Determine the (x, y) coordinate at the center of the cell enclosing the given text.  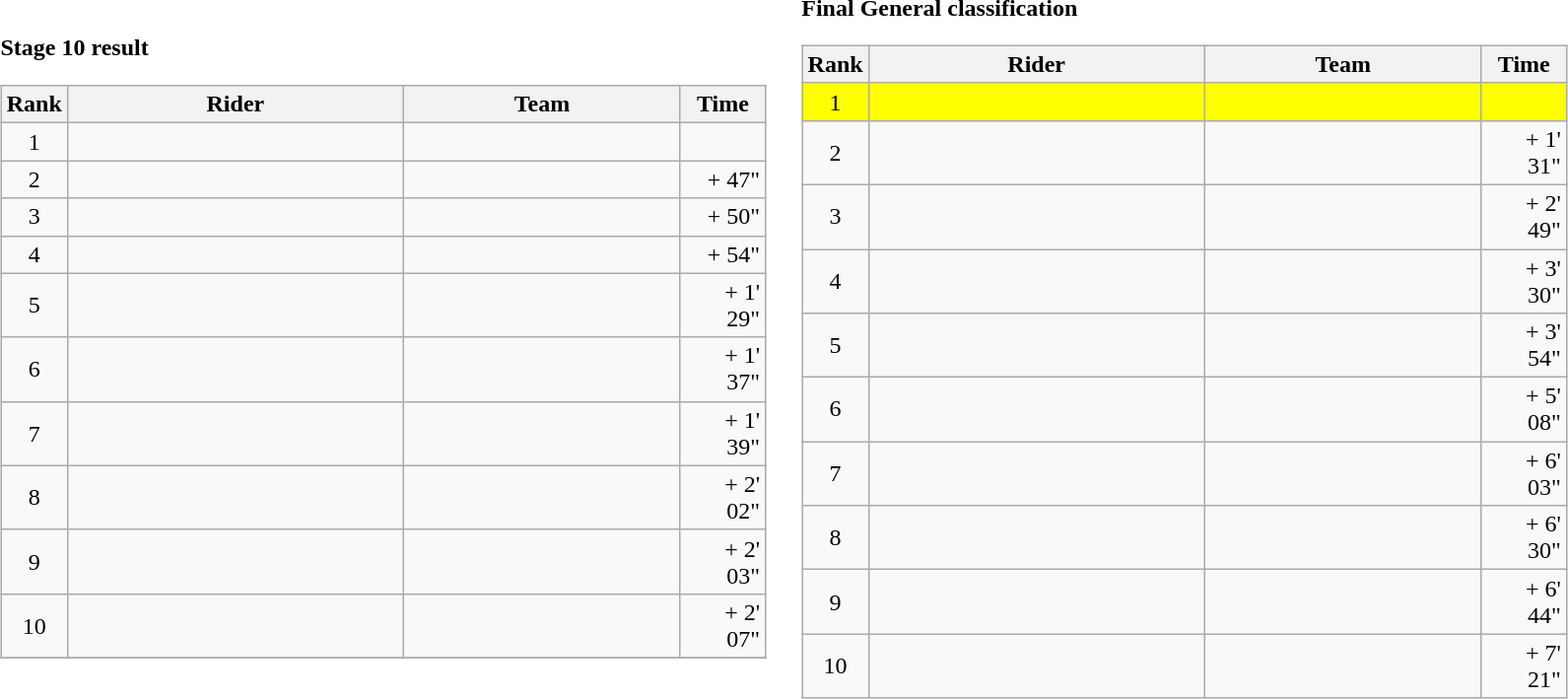
+ 2' 03" (722, 562)
+ 2' 49" (1524, 217)
+ 7' 21" (1524, 666)
+ 6' 03" (1524, 473)
+ 6' 44" (1524, 601)
+ 3' 30" (1524, 280)
+ 6' 30" (1524, 538)
+ 1' 31" (1524, 152)
+ 1' 39" (722, 434)
+ 5' 08" (1524, 410)
+ 50" (722, 217)
+ 2' 02" (722, 497)
+ 47" (722, 179)
+ 1' 29" (722, 306)
+ 54" (722, 254)
+ 1' 37" (722, 369)
+ 3' 54" (1524, 345)
+ 2' 07" (722, 625)
